Determine the [x, y] coordinate at the center of the cell enclosing the given text.  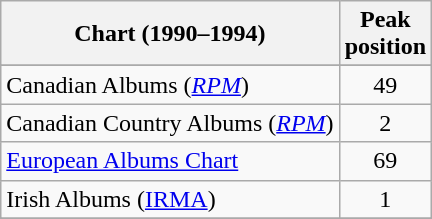
Canadian Albums (RPM) [170, 85]
Chart (1990–1994) [170, 34]
1 [385, 199]
European Albums Chart [170, 161]
Irish Albums (IRMA) [170, 199]
69 [385, 161]
49 [385, 85]
Peakposition [385, 34]
2 [385, 123]
Canadian Country Albums (RPM) [170, 123]
